Detect which cell encompasses the target text, then output its (x, y) center coordinate. 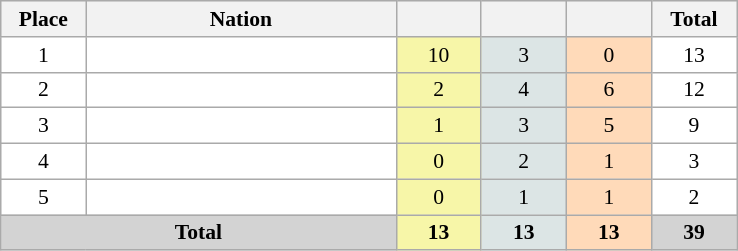
Nation (241, 19)
Place (44, 19)
39 (694, 233)
6 (608, 90)
12 (694, 90)
10 (438, 55)
9 (694, 126)
